Output the (X, Y) coordinate of the center of the cell containing the given text.  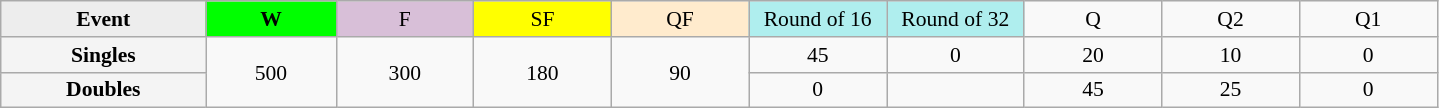
20 (1093, 55)
300 (405, 72)
SF (543, 19)
Singles (104, 55)
Round of 32 (955, 19)
Round of 16 (818, 19)
F (405, 19)
90 (680, 72)
Doubles (104, 90)
Q2 (1231, 19)
10 (1231, 55)
Q1 (1368, 19)
25 (1231, 90)
QF (680, 19)
W (271, 19)
180 (543, 72)
Event (104, 19)
500 (271, 72)
Q (1093, 19)
